From the cell containing the given text, extract its center point as [x, y] coordinate. 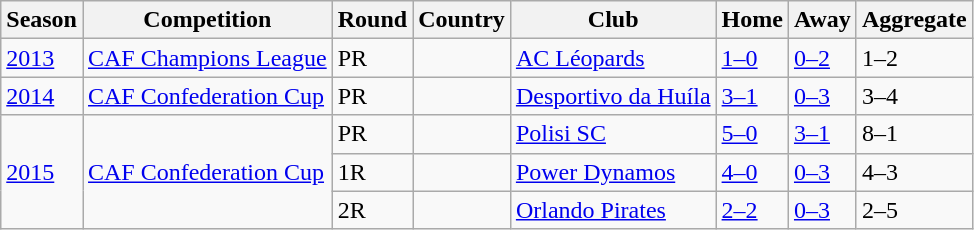
AC Léopards [613, 58]
5–0 [752, 134]
2–2 [752, 210]
Competition [207, 20]
1–0 [752, 58]
3–4 [914, 96]
Round [372, 20]
Home [752, 20]
CAF Champions League [207, 58]
Club [613, 20]
Aggregate [914, 20]
Country [462, 20]
8–1 [914, 134]
1–2 [914, 58]
2R [372, 210]
1R [372, 172]
2014 [42, 96]
Polisi SC [613, 134]
2013 [42, 58]
Power Dynamos [613, 172]
4–3 [914, 172]
Orlando Pirates [613, 210]
0–2 [822, 58]
2015 [42, 172]
4–0 [752, 172]
2–5 [914, 210]
Season [42, 20]
Away [822, 20]
Desportivo da Huíla [613, 96]
